Search for the cell housing the specified text and yield its (X, Y) center coordinate. 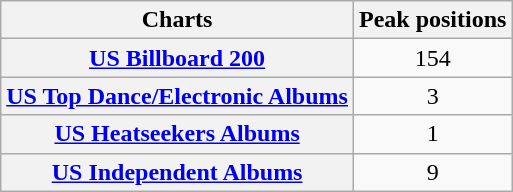
9 (432, 172)
US Top Dance/Electronic Albums (178, 96)
1 (432, 134)
US Independent Albums (178, 172)
US Billboard 200 (178, 58)
Charts (178, 20)
154 (432, 58)
Peak positions (432, 20)
US Heatseekers Albums (178, 134)
3 (432, 96)
